Detect which cell encompasses the target text, then output its (X, Y) center coordinate. 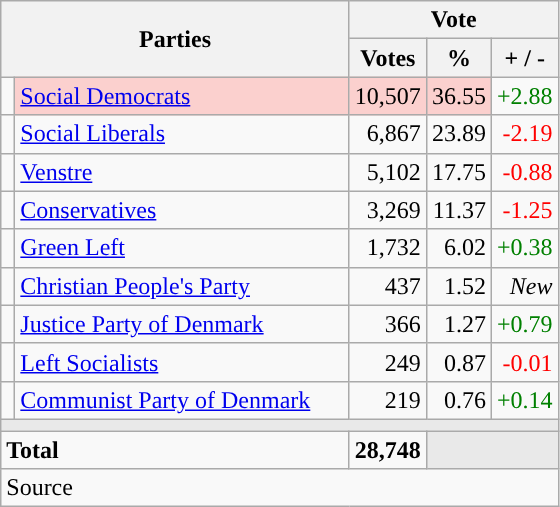
+ / - (524, 58)
Venstre (182, 172)
249 (388, 362)
10,507 (388, 96)
6.02 (458, 248)
0.87 (458, 362)
5,102 (388, 172)
23.89 (458, 134)
Vote (454, 20)
366 (388, 324)
28,748 (388, 449)
Left Socialists (182, 362)
% (458, 58)
Social Liberals (182, 134)
437 (388, 286)
+0.79 (524, 324)
36.55 (458, 96)
Source (280, 488)
0.76 (458, 400)
+0.38 (524, 248)
17.75 (458, 172)
1,732 (388, 248)
Social Democrats (182, 96)
Conservatives (182, 210)
New (524, 286)
-0.88 (524, 172)
11.37 (458, 210)
Total (176, 449)
-2.19 (524, 134)
Votes (388, 58)
Communist Party of Denmark (182, 400)
+2.88 (524, 96)
6,867 (388, 134)
-1.25 (524, 210)
3,269 (388, 210)
-0.01 (524, 362)
+0.14 (524, 400)
Christian People's Party (182, 286)
Justice Party of Denmark (182, 324)
Parties (176, 39)
1.52 (458, 286)
Green Left (182, 248)
219 (388, 400)
1.27 (458, 324)
